Search for the cell housing the specified text and yield its [X, Y] center coordinate. 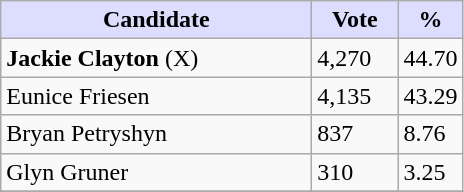
837 [355, 134]
310 [355, 172]
Glyn Gruner [156, 172]
Bryan Petryshyn [156, 134]
Candidate [156, 20]
Jackie Clayton (X) [156, 58]
Eunice Friesen [156, 96]
3.25 [430, 172]
4,135 [355, 96]
8.76 [430, 134]
4,270 [355, 58]
Vote [355, 20]
% [430, 20]
43.29 [430, 96]
44.70 [430, 58]
